Locate the cell with the specified text and output its [x, y] center coordinate. 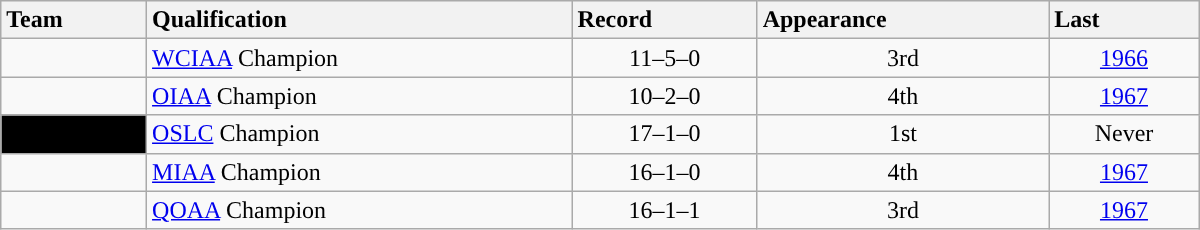
Never [1124, 134]
10–2–0 [664, 96]
Qualification [360, 20]
MIAA Champion [360, 172]
16–1–0 [664, 172]
1966 [1124, 58]
WCIAA Champion [360, 58]
16–1–1 [664, 210]
17–1–0 [664, 134]
11–5–0 [664, 58]
Appearance [903, 20]
OSLC Champion [360, 134]
Last [1124, 20]
Record [664, 20]
QOAA Champion [360, 210]
Team [74, 20]
OIAA Champion [360, 96]
1st [903, 134]
